Identify which cell holds the provided text, then report its (x, y) central coordinate. 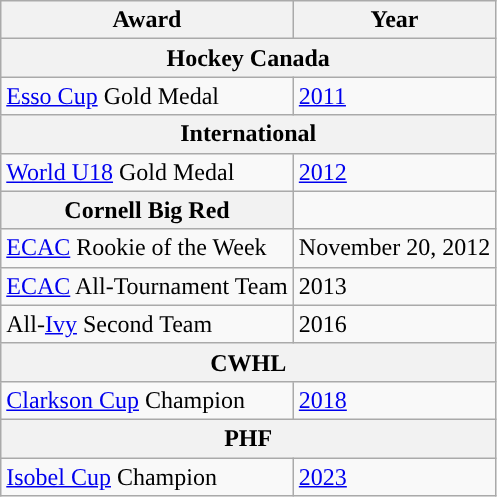
Cornell Big Red (148, 210)
2012 (394, 172)
November 20, 2012 (394, 248)
CWHL (248, 362)
2011 (394, 96)
Award (148, 20)
2013 (394, 286)
Hockey Canada (248, 58)
2018 (394, 400)
International (248, 134)
ECAC All-Tournament Team (148, 286)
Isobel Cup Champion (148, 477)
ECAC Rookie of the Week (148, 248)
Clarkson Cup Champion (148, 400)
World U18 Gold Medal (148, 172)
Year (394, 20)
2023 (394, 477)
PHF (248, 438)
All-Ivy Second Team (148, 324)
Esso Cup Gold Medal (148, 96)
2016 (394, 324)
